Provide the [x, y] coordinate of the cell's center where the given text is located.  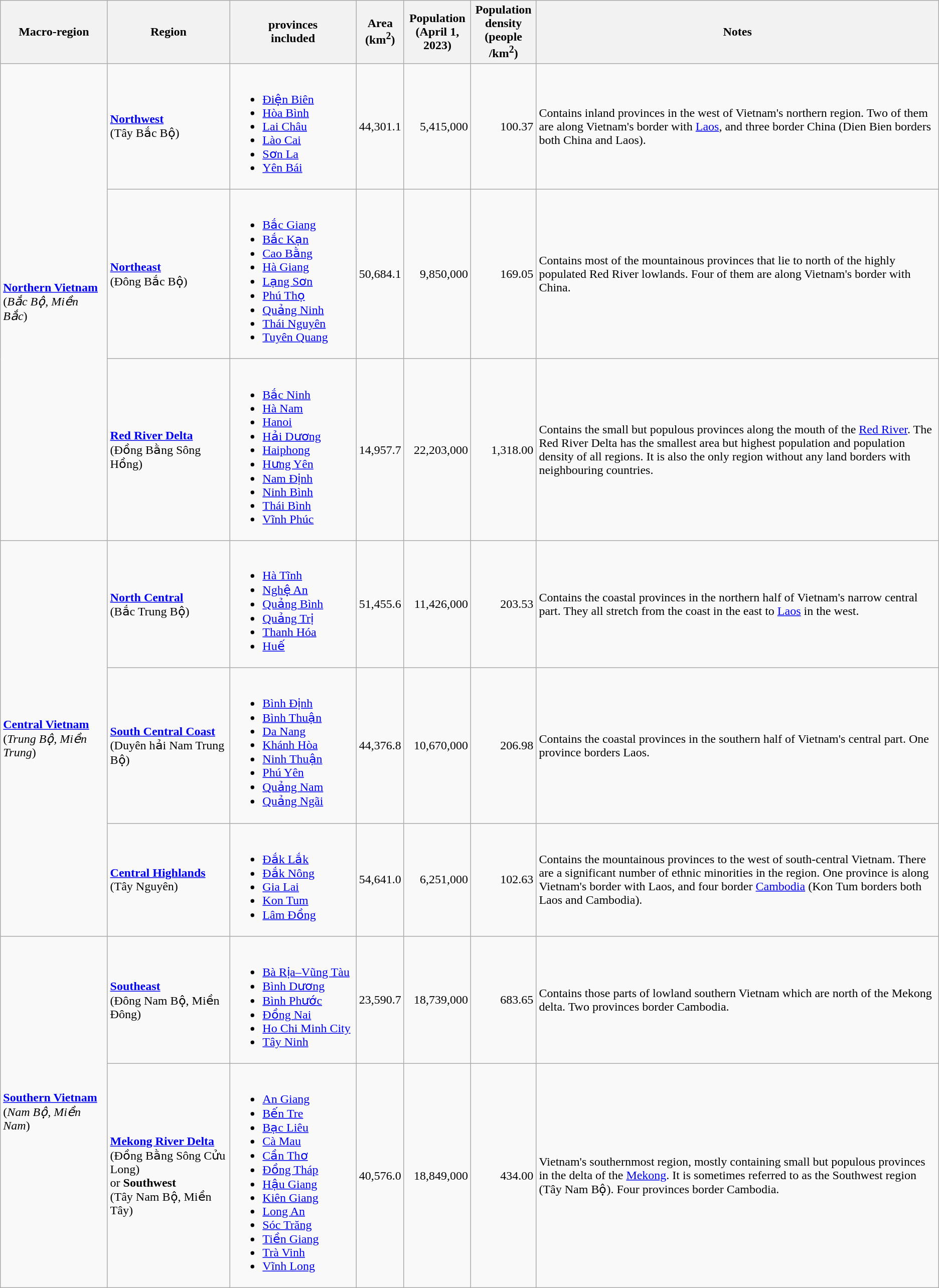
169.05 [503, 274]
434.00 [503, 1176]
Mekong River Delta(Đồng Bằng Sông Cửu Long) or Southwest(Tây Nam Bộ, Miền Tây) [169, 1176]
5,415,000 [437, 126]
Bình ĐịnhBình ThuậnDa Nang Khánh HòaNinh ThuậnPhú YênQuảng NamQuảng Ngãi [293, 746]
6,251,000 [437, 880]
14,957.7 [380, 449]
54,641.0 [380, 880]
South Central Coast(Duyên hải Nam Trung Bộ) [169, 746]
Đắk LắkĐắk NôngGia LaiKon TumLâm Đồng [293, 880]
Notes [737, 32]
Population(April 1, 2023) [437, 32]
206.98 [503, 746]
100.37 [503, 126]
Contains the coastal provinces in the southern half of Vietnam's central part. One province borders Laos. [737, 746]
provincesincluded [293, 32]
Central Highlands(Tây Nguyên) [169, 880]
Macro-region [54, 32]
683.65 [503, 1000]
18,849,000 [437, 1176]
Central Vietnam(Trung Bộ, Miền Trung) [54, 738]
Area(km2) [380, 32]
Bà Rịa–Vũng TàuBình DươngBình PhướcĐồng NaiHo Chi Minh City Tây Ninh [293, 1000]
40,576.0 [380, 1176]
Southern Vietnam(Nam Bộ, Miền Nam) [54, 1112]
Bắc GiangBắc KạnCao BằngHà GiangLạng SơnPhú ThọQuảng NinhThái NguyênTuyên Quang [293, 274]
1,318.00 [503, 449]
51,455.6 [380, 604]
Điện BiênHòa BìnhLai ChâuLào CaiSơn LaYên Bái [293, 126]
Bắc NinhHà NamHanoi Hải DươngHaiphong Hưng YênNam ĐịnhNinh BìnhThái BìnhVĩnh Phúc [293, 449]
10,670,000 [437, 746]
44,301.1 [380, 126]
An GiangBến TreBạc LiêuCà MauCần Thơ Đồng ThápHậu GiangKiên GiangLong AnSóc TrăngTiền GiangTrà VinhVĩnh Long [293, 1176]
Red River Delta(Đồng Bằng Sông Hồng) [169, 449]
23,590.7 [380, 1000]
Region [169, 32]
22,203,000 [437, 449]
Hà TĩnhNghệ AnQuảng BìnhQuảng TrịThanh HóaHuế [293, 604]
Northeast(Đông Bắc Bộ) [169, 274]
Contains those parts of lowland southern Vietnam which are north of the Mekong delta. Two provinces border Cambodia. [737, 1000]
Northern Vietnam(Bắc Bộ, Miền Bắc) [54, 302]
50,684.1 [380, 274]
102.63 [503, 880]
Southeast(Đông Nam Bộ, Miền Đông) [169, 1000]
North Central(Bắc Trung Bộ) [169, 604]
11,426,000 [437, 604]
9,850,000 [437, 274]
44,376.8 [380, 746]
203.53 [503, 604]
Populationdensity(people /km2) [503, 32]
18,739,000 [437, 1000]
Northwest(Tây Bắc Bộ) [169, 126]
